Determine the [X, Y] coordinate at the center of the cell enclosing the given text.  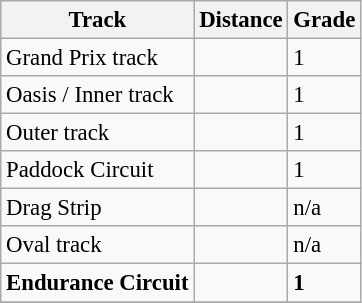
Distance [241, 20]
Grand Prix track [98, 58]
Track [98, 20]
Endurance Circuit [98, 283]
Drag Strip [98, 208]
Outer track [98, 133]
Paddock Circuit [98, 170]
Oasis / Inner track [98, 95]
Oval track [98, 245]
Grade [324, 20]
